Return the [x, y] coordinate for the center point of the cell that contains the specified text.  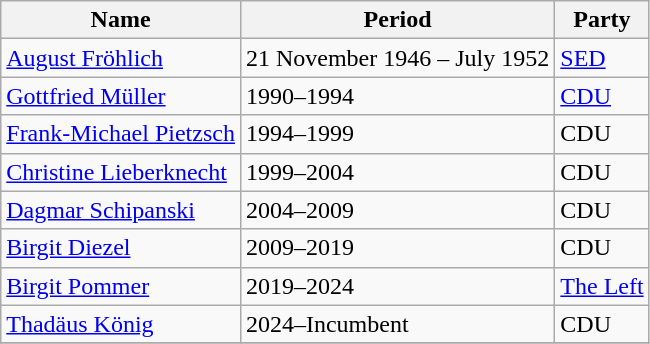
2019–2024 [397, 286]
2024–Incumbent [397, 324]
Dagmar Schipanski [121, 210]
Thadäus König [121, 324]
2009–2019 [397, 248]
SED [602, 58]
Birgit Diezel [121, 248]
Gottfried Müller [121, 96]
1994–1999 [397, 134]
Birgit Pommer [121, 286]
Name [121, 20]
1990–1994 [397, 96]
Party [602, 20]
The Left [602, 286]
Frank-Michael Pietzsch [121, 134]
Christine Lieberknecht [121, 172]
Period [397, 20]
21 November 1946 – July 1952 [397, 58]
2004–2009 [397, 210]
1999–2004 [397, 172]
August Fröhlich [121, 58]
